Output the [X, Y] coordinate of the center of the cell containing the given text.  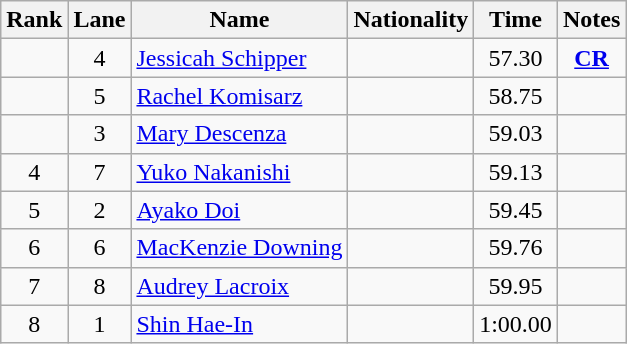
Rachel Komisarz [240, 96]
Jessicah Schipper [240, 58]
Time [516, 20]
Rank [34, 20]
1 [100, 324]
59.95 [516, 286]
57.30 [516, 58]
59.45 [516, 210]
59.13 [516, 172]
Mary Descenza [240, 134]
59.76 [516, 248]
Audrey Lacroix [240, 286]
Ayako Doi [240, 210]
Nationality [411, 20]
Yuko Nakanishi [240, 172]
Name [240, 20]
Notes [591, 20]
58.75 [516, 96]
1:00.00 [516, 324]
2 [100, 210]
Lane [100, 20]
59.03 [516, 134]
CR [591, 58]
3 [100, 134]
Shin Hae-In [240, 324]
MacKenzie Downing [240, 248]
